Return (x, y) of the center of cell containing provided text 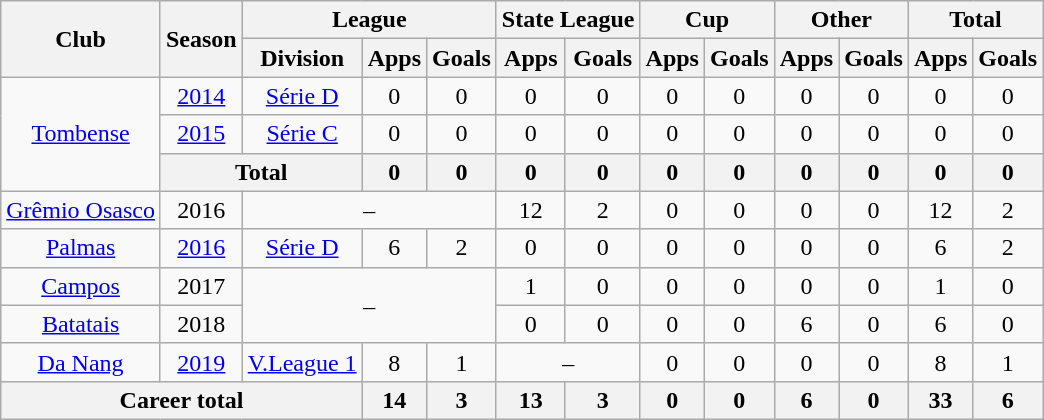
Tombense (81, 134)
State League (568, 20)
Cup (707, 20)
2018 (201, 324)
Palmas (81, 248)
League (369, 20)
Grêmio Osasco (81, 210)
2015 (201, 134)
V.League 1 (302, 362)
2019 (201, 362)
Other (841, 20)
Season (201, 39)
Club (81, 39)
Batatais (81, 324)
33 (940, 400)
14 (394, 400)
Campos (81, 286)
Career total (182, 400)
Série C (302, 134)
2014 (201, 96)
2017 (201, 286)
Da Nang (81, 362)
Division (302, 58)
13 (530, 400)
